Pinpoint the cell where the given text exists, returning its (X, Y) midpoint coordinate. 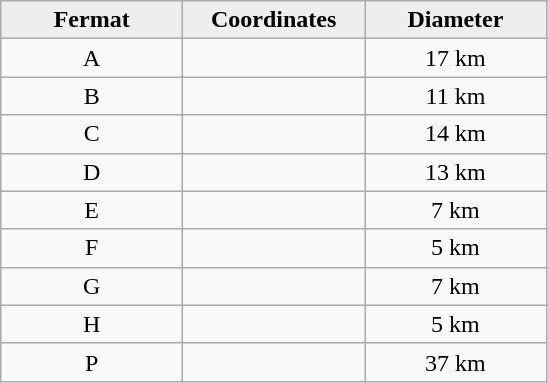
F (92, 248)
G (92, 286)
37 km (455, 362)
Coordinates (274, 20)
Fermat (92, 20)
C (92, 134)
A (92, 58)
E (92, 210)
B (92, 96)
11 km (455, 96)
Diameter (455, 20)
17 km (455, 58)
P (92, 362)
H (92, 324)
13 km (455, 172)
D (92, 172)
14 km (455, 134)
